From the cell containing the given text, extract its center point as (x, y) coordinate. 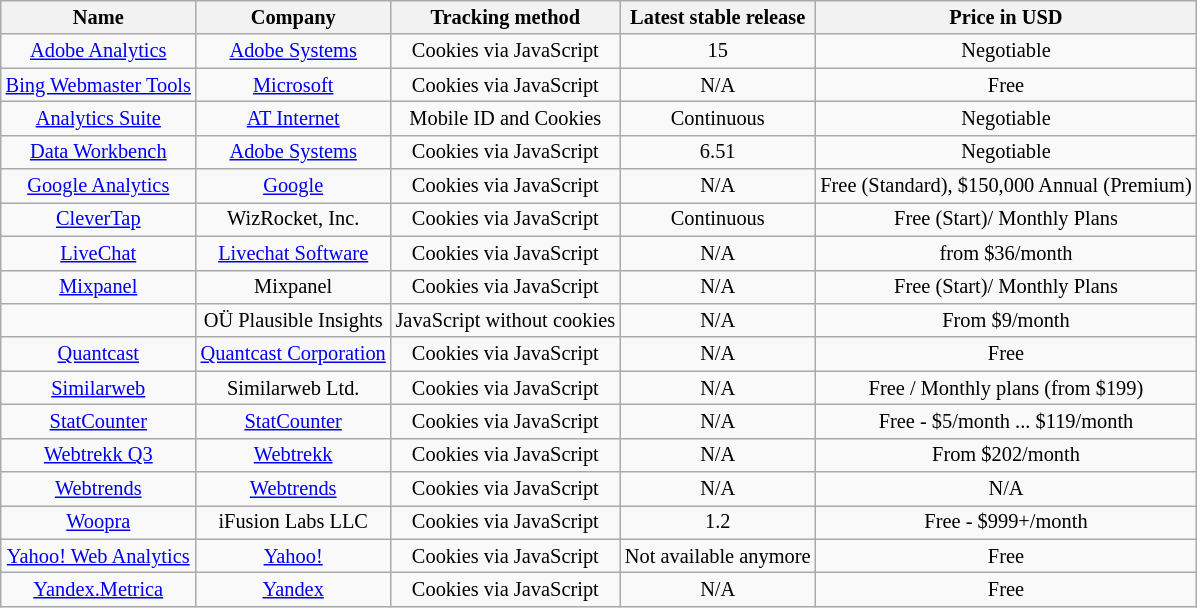
Yahoo! Web Analytics (98, 556)
From $9/month (1006, 320)
Google (294, 186)
Analytics Suite (98, 118)
1.2 (718, 522)
Similarweb (98, 388)
Tracking method (506, 17)
Not available anymore (718, 556)
From $202/month (1006, 455)
Bing Webmaster Tools (98, 85)
Yandex.Metrica (98, 589)
Free (Standard), $150,000 Annual (Premium) (1006, 186)
Price in USD (1006, 17)
Name (98, 17)
Latest stable release (718, 17)
Free / Monthly plans (from $199) (1006, 388)
Similarweb Ltd. (294, 388)
15 (718, 51)
AT Internet (294, 118)
from $36/month (1006, 253)
Adobe Analytics (98, 51)
Microsoft (294, 85)
Webtrekk (294, 455)
Livechat Software (294, 253)
Company (294, 17)
JavaScript without cookies (506, 320)
6.51 (718, 152)
Google Analytics (98, 186)
CleverTap (98, 219)
LiveChat (98, 253)
Quantcast (98, 354)
Yahoo! (294, 556)
iFusion Labs LLC (294, 522)
Mobile ID and Cookies (506, 118)
Yandex (294, 589)
WizRocket, Inc. (294, 219)
OÜ Plausible Insights (294, 320)
Webtrekk Q3 (98, 455)
Data Workbench (98, 152)
Quantcast Corporation (294, 354)
Free - $999+/month (1006, 522)
Woopra (98, 522)
Free - $5/month ... $119/month (1006, 421)
